Output the (x, y) coordinate of the center of the cell containing the given text.  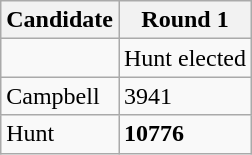
Campbell (60, 96)
10776 (184, 134)
Candidate (60, 20)
3941 (184, 96)
Round 1 (184, 20)
Hunt elected (184, 58)
Hunt (60, 134)
